For the text-containing cell, return its midpoint in (x, y) coordinate format. 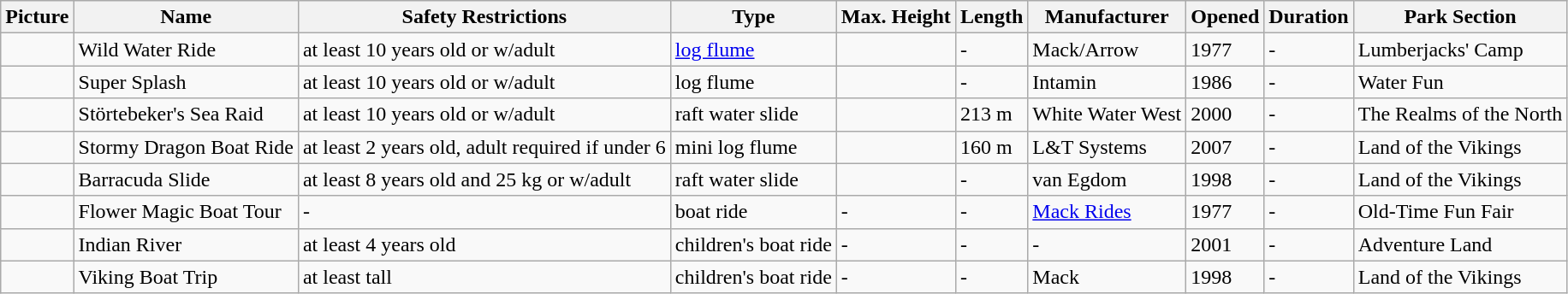
Lumberjacks' Camp (1460, 50)
Mack/Arrow (1108, 50)
Name (186, 17)
213 m (991, 115)
at least 4 years old (484, 244)
Adventure Land (1460, 244)
Viking Boat Trip (186, 277)
Water Fun (1460, 82)
Intamin (1108, 82)
2000 (1226, 115)
L&T Systems (1108, 147)
Wild Water Ride (186, 50)
Length (991, 17)
Störtebeker's Sea Raid (186, 115)
Manufacturer (1108, 17)
at least 8 years old and 25 kg or w/adult (484, 179)
Duration (1309, 17)
White Water West (1108, 115)
Barracuda Slide (186, 179)
Mack (1108, 277)
160 m (991, 147)
Mack Rides (1108, 212)
Picture (38, 17)
Opened (1226, 17)
1986 (1226, 82)
The Realms of the North (1460, 115)
Stormy Dragon Boat Ride (186, 147)
Old-Time Fun Fair (1460, 212)
Max. Height (895, 17)
Park Section (1460, 17)
van Egdom (1108, 179)
Super Splash (186, 82)
Flower Magic Boat Tour (186, 212)
boat ride (753, 212)
Safety Restrictions (484, 17)
Type (753, 17)
2001 (1226, 244)
mini log flume (753, 147)
Indian River (186, 244)
2007 (1226, 147)
at least 2 years old, adult required if under 6 (484, 147)
at least tall (484, 277)
